Determine the [X, Y] coordinate at the center of the cell enclosing the given text.  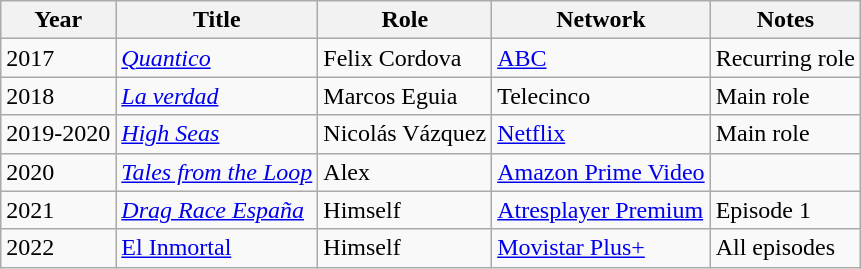
Netflix [601, 134]
Atresplayer Premium [601, 210]
Felix Cordova [405, 58]
Tales from the Loop [217, 172]
Notes [785, 20]
Nicolás Vázquez [405, 134]
ABC [601, 58]
Drag Race España [217, 210]
Quantico [217, 58]
All episodes [785, 248]
Telecinco [601, 96]
El Inmortal [217, 248]
Movistar Plus+ [601, 248]
2021 [58, 210]
La verdad [217, 96]
Year [58, 20]
Marcos Eguia [405, 96]
Role [405, 20]
2017 [58, 58]
Amazon Prime Video [601, 172]
2022 [58, 248]
Network [601, 20]
2020 [58, 172]
2018 [58, 96]
Alex [405, 172]
2019-2020 [58, 134]
Title [217, 20]
Recurring role [785, 58]
Episode 1 [785, 210]
High Seas [217, 134]
